Determine the [x, y] coordinate at the center of the cell enclosing the given text.  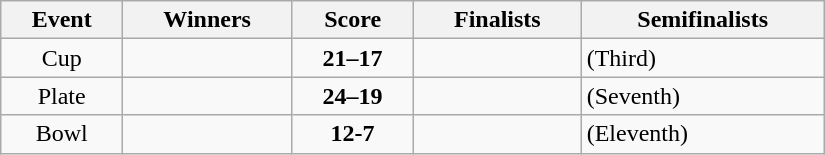
Bowl [62, 134]
Cup [62, 58]
Event [62, 20]
12-7 [353, 134]
Finalists [498, 20]
Semifinalists [702, 20]
24–19 [353, 96]
(Seventh) [702, 96]
(Eleventh) [702, 134]
Winners [208, 20]
Score [353, 20]
(Third) [702, 58]
Plate [62, 96]
21–17 [353, 58]
